Capture the cell that displays the provided text and extract its (x, y) central coordinate. 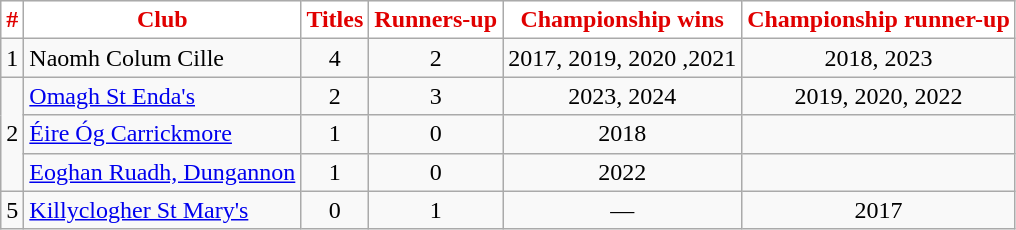
2019, 2020, 2022 (879, 96)
4 (335, 58)
2017 (879, 210)
5 (12, 210)
3 (436, 96)
Championship runner-up (879, 20)
# (12, 20)
2017, 2019, 2020 ,2021 (622, 58)
2023, 2024 (622, 96)
Naomh Colum Cille (162, 58)
2018 (622, 134)
Omagh St Enda's (162, 96)
Titles (335, 20)
Éire Óg Carrickmore (162, 134)
Championship wins (622, 20)
2018, 2023 (879, 58)
Killyclogher St Mary's (162, 210)
Club (162, 20)
2022 (622, 172)
Eoghan Ruadh, Dungannon (162, 172)
Runners-up (436, 20)
— (622, 210)
